From the cell containing the given text, extract its center point as [x, y] coordinate. 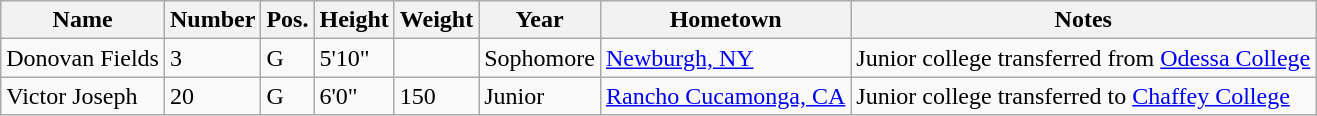
Junior [540, 96]
Year [540, 20]
Notes [1084, 20]
3 [212, 58]
20 [212, 96]
Pos. [288, 20]
150 [436, 96]
Donovan Fields [83, 58]
Weight [436, 20]
Hometown [725, 20]
6'0" [354, 96]
5'10" [354, 58]
Junior college transferred to Chaffey College [1084, 96]
Rancho Cucamonga, CA [725, 96]
Number [212, 20]
Name [83, 20]
Junior college transferred from Odessa College [1084, 58]
Newburgh, NY [725, 58]
Victor Joseph [83, 96]
Height [354, 20]
Sophomore [540, 58]
